Determine the (x, y) coordinate at the center of the cell enclosing the given text.  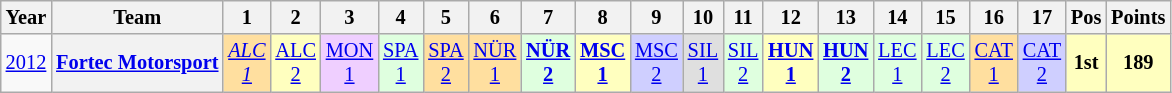
CAT2 (1042, 63)
17 (1042, 17)
3 (350, 17)
4 (400, 17)
Pos (1086, 17)
9 (656, 17)
SPA2 (446, 63)
Team (137, 17)
MSC2 (656, 63)
11 (743, 17)
1 (246, 17)
Points (1138, 17)
1st (1086, 63)
2012 (26, 63)
7 (548, 17)
SIL2 (743, 63)
16 (994, 17)
CAT1 (994, 63)
8 (602, 17)
15 (945, 17)
LEC1 (897, 63)
13 (846, 17)
MSC1 (602, 63)
10 (703, 17)
ALC1 (246, 63)
NÜR2 (548, 63)
6 (496, 17)
HUN2 (846, 63)
NÜR1 (496, 63)
Fortec Motorsport (137, 63)
Year (26, 17)
5 (446, 17)
LEC2 (945, 63)
HUN1 (790, 63)
2 (295, 17)
12 (790, 17)
14 (897, 17)
SPA1 (400, 63)
MON1 (350, 63)
ALC2 (295, 63)
SIL1 (703, 63)
189 (1138, 63)
